Capture the cell that displays the provided text and extract its [x, y] central coordinate. 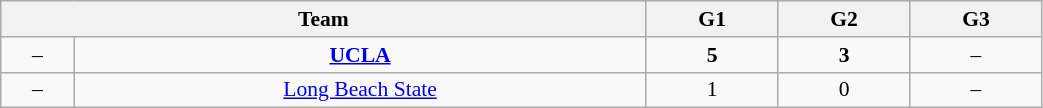
1 [712, 90]
UCLA [360, 55]
5 [712, 55]
G1 [712, 19]
G2 [844, 19]
Team [324, 19]
0 [844, 90]
G3 [976, 19]
3 [844, 55]
Long Beach State [360, 90]
